From the cell containing the given text, extract its center point as [x, y] coordinate. 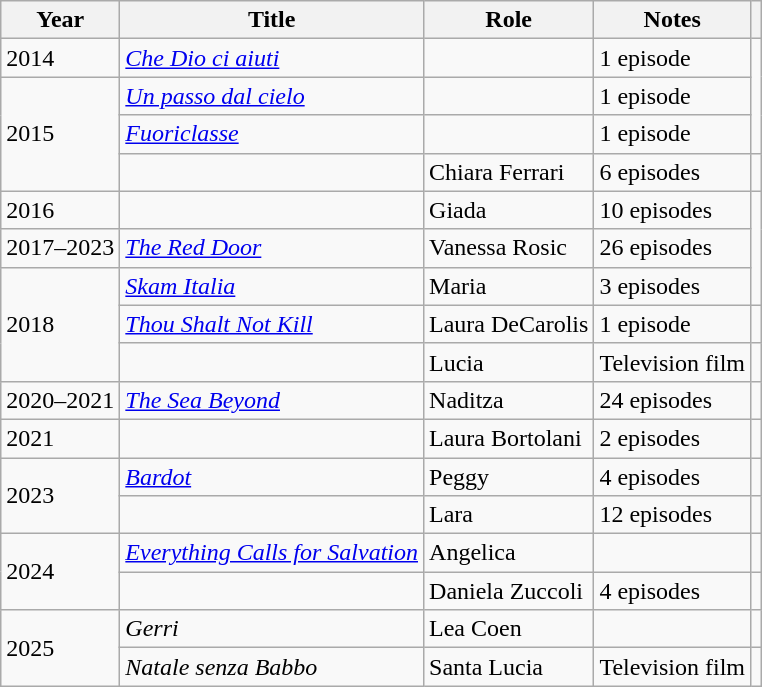
Lucia [509, 362]
Thou Shalt Not Kill [272, 324]
Un passo dal cielo [272, 96]
Maria [509, 286]
Chiara Ferrari [509, 172]
Lara [509, 515]
Natale senza Babbo [272, 667]
Gerri [272, 629]
Role [509, 20]
2018 [60, 324]
2024 [60, 572]
Che Dio ci aiuti [272, 58]
2017–2023 [60, 248]
Everything Calls for Salvation [272, 553]
26 episodes [672, 248]
2020–2021 [60, 400]
Santa Lucia [509, 667]
Giada [509, 210]
Laura Bortolani [509, 438]
10 episodes [672, 210]
Naditza [509, 400]
Daniela Zuccoli [509, 591]
The Red Door [272, 248]
2025 [60, 648]
Peggy [509, 477]
24 episodes [672, 400]
3 episodes [672, 286]
Angelica [509, 553]
2016 [60, 210]
2014 [60, 58]
2023 [60, 496]
The Sea Beyond [272, 400]
12 episodes [672, 515]
Year [60, 20]
2021 [60, 438]
Skam Italia [272, 286]
Lea Coen [509, 629]
Laura DeCarolis [509, 324]
6 episodes [672, 172]
2015 [60, 134]
2 episodes [672, 438]
Bardot [272, 477]
Notes [672, 20]
Vanessa Rosic [509, 248]
Fuoriclasse [272, 134]
Title [272, 20]
